From the cell containing the given text, extract its center point as (X, Y) coordinate. 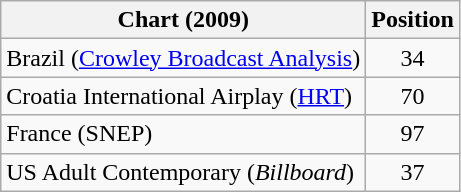
97 (413, 134)
34 (413, 58)
Brazil (Crowley Broadcast Analysis) (184, 58)
France (SNEP) (184, 134)
70 (413, 96)
Position (413, 20)
US Adult Contemporary (Billboard) (184, 172)
Chart (2009) (184, 20)
37 (413, 172)
Croatia International Airplay (HRT) (184, 96)
